Pinpoint the cell where the given text exists, returning its [X, Y] midpoint coordinate. 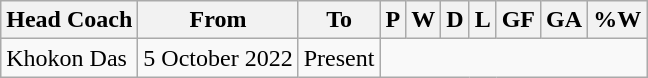
Present [339, 58]
To [339, 20]
Head Coach [70, 20]
L [482, 20]
%W [618, 20]
GF [518, 20]
D [455, 20]
GA [564, 20]
Khokon Das [70, 58]
W [424, 20]
From [218, 20]
5 October 2022 [218, 58]
P [393, 20]
